Identify which cell holds the provided text, then report its (x, y) central coordinate. 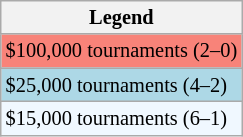
$25,000 tournaments (4–2) (122, 85)
$15,000 tournaments (6–1) (122, 118)
Legend (122, 17)
$100,000 tournaments (2–0) (122, 51)
